Scan for the cell matching the given text and deliver its (X, Y) coordinate at center. 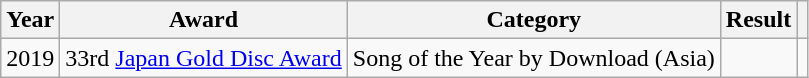
Song of the Year by Download (Asia) (534, 58)
Award (204, 20)
Year (30, 20)
2019 (30, 58)
Category (534, 20)
Result (758, 20)
33rd Japan Gold Disc Award (204, 58)
